Identify which cell holds the provided text, then report its (X, Y) central coordinate. 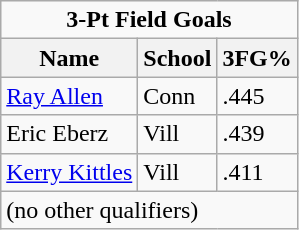
(no other qualifiers) (150, 210)
.411 (257, 172)
Kerry Kittles (70, 172)
Ray Allen (70, 96)
School (178, 58)
Eric Eberz (70, 134)
.439 (257, 134)
3FG% (257, 58)
.445 (257, 96)
3-Pt Field Goals (150, 20)
Conn (178, 96)
Name (70, 58)
